Determine the (X, Y) coordinate at the center of the cell enclosing the given text.  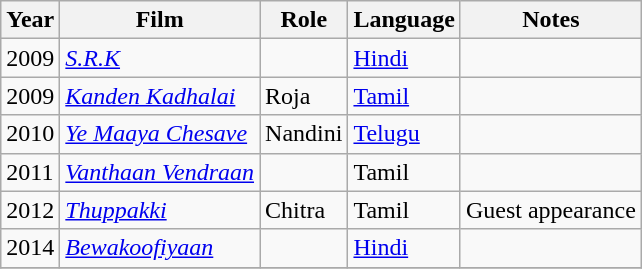
Chitra (304, 210)
Nandini (304, 134)
Telugu (404, 134)
Roja (304, 96)
Ye Maaya Chesave (160, 134)
Guest appearance (550, 210)
Vanthaan Vendraan (160, 172)
2010 (30, 134)
Language (404, 20)
Bewakoofiyaan (160, 248)
Thuppakki (160, 210)
Role (304, 20)
Year (30, 20)
Film (160, 20)
Kanden Kadhalai (160, 96)
2012 (30, 210)
2011 (30, 172)
S.R.K (160, 58)
2014 (30, 248)
Notes (550, 20)
